From the cell containing the given text, extract its center point as [x, y] coordinate. 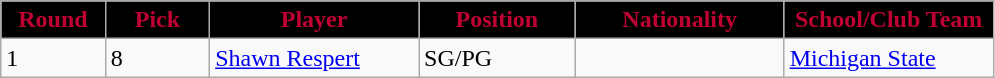
1 [53, 58]
School/Club Team [888, 20]
Nationality [680, 20]
Player [314, 20]
SG/PG [498, 58]
Shawn Respert [314, 58]
Round [53, 20]
8 [157, 58]
Position [498, 20]
Michigan State [888, 58]
Pick [157, 20]
